Search for the cell housing the specified text and yield its [X, Y] center coordinate. 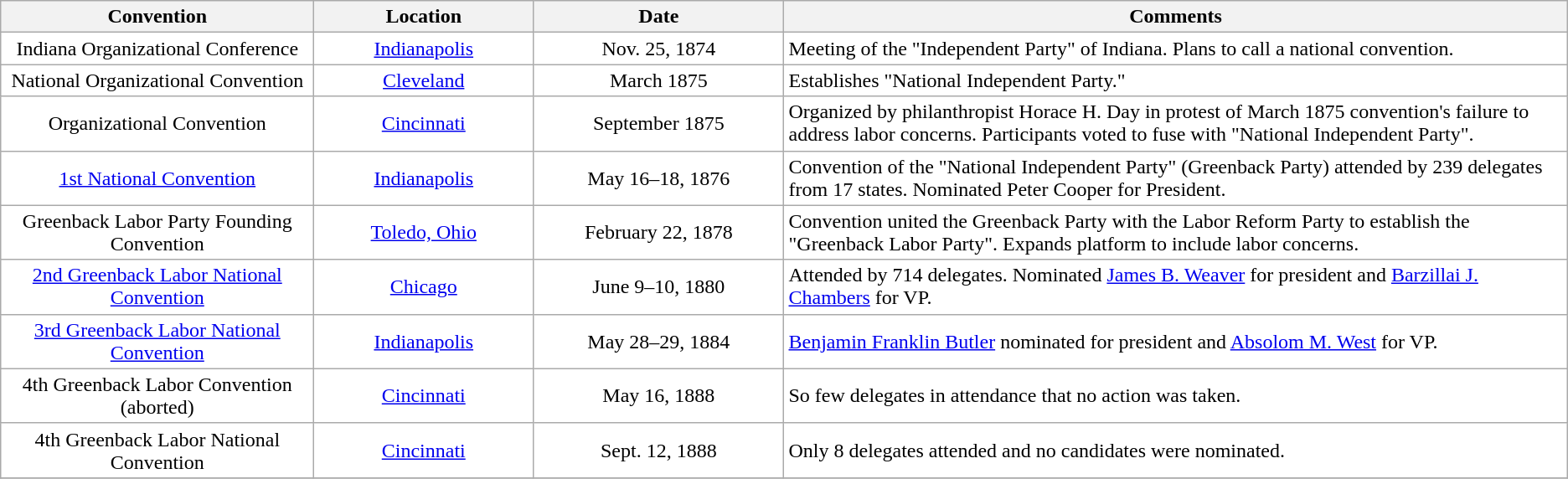
Convention of the "National Independent Party" (Greenback Party) attended by 239 delegates from 17 states. Nominated Peter Cooper for President. [1176, 178]
3rd Greenback Labor National Convention [157, 342]
Date [658, 17]
Benjamin Franklin Butler nominated for president and Absolom M. West for VP. [1176, 342]
June 9–10, 1880 [658, 286]
May 28–29, 1884 [658, 342]
Nov. 25, 1874 [658, 49]
Greenback Labor Party Founding Convention [157, 233]
4th Greenback Labor National Convention [157, 451]
Attended by 714 delegates. Nominated James B. Weaver for president and Barzillai J. Chambers for VP. [1176, 286]
So few delegates in attendance that no action was taken. [1176, 395]
Convention [157, 17]
Only 8 delegates attended and no candidates were nominated. [1176, 451]
4th Greenback Labor Convention (aborted) [157, 395]
1st National Convention [157, 178]
February 22, 1878 [658, 233]
Meeting of the "Independent Party" of Indiana. Plans to call a national convention. [1176, 49]
Sept. 12, 1888 [658, 451]
September 1875 [658, 124]
March 1875 [658, 80]
Indiana Organizational Conference [157, 49]
Toledo, Ohio [424, 233]
Chicago [424, 286]
Comments [1176, 17]
May 16, 1888 [658, 395]
Cleveland [424, 80]
National Organizational Convention [157, 80]
May 16–18, 1876 [658, 178]
Location [424, 17]
Establishes "National Independent Party." [1176, 80]
Organizational Convention [157, 124]
2nd Greenback Labor National Convention [157, 286]
